From the cell containing the given text, extract its center point as (x, y) coordinate. 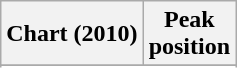
Peakposition (189, 34)
Chart (2010) (72, 34)
